Locate the cell with the specified text and output its (X, Y) center coordinate. 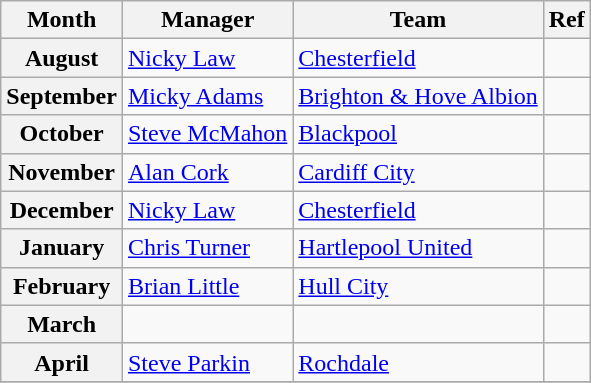
Micky Adams (207, 96)
Alan Cork (207, 172)
Month (62, 20)
Blackpool (418, 134)
August (62, 58)
Steve McMahon (207, 134)
Brighton & Hove Albion (418, 96)
October (62, 134)
Ref (566, 20)
January (62, 248)
December (62, 210)
Hartlepool United (418, 248)
Cardiff City (418, 172)
April (62, 362)
Rochdale (418, 362)
Hull City (418, 286)
September (62, 96)
Brian Little (207, 286)
Chris Turner (207, 248)
February (62, 286)
Steve Parkin (207, 362)
Manager (207, 20)
Team (418, 20)
March (62, 324)
November (62, 172)
